Output the (x, y) coordinate of the center of the cell containing the given text.  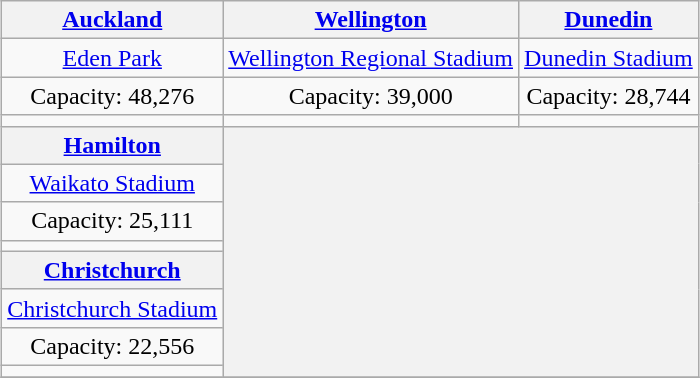
Dunedin Stadium (609, 58)
Waikato Stadium (112, 183)
Capacity: 28,744 (609, 96)
Auckland (112, 20)
Christchurch (112, 270)
Christchurch Stadium (112, 308)
Hamilton (112, 145)
Wellington Regional Stadium (371, 58)
Wellington (371, 20)
Capacity: 25,111 (112, 221)
Dunedin (609, 20)
Capacity: 48,276 (112, 96)
Eden Park (112, 58)
Capacity: 22,556 (112, 346)
Capacity: 39,000 (371, 96)
